From the cell containing the given text, extract its center point as [x, y] coordinate. 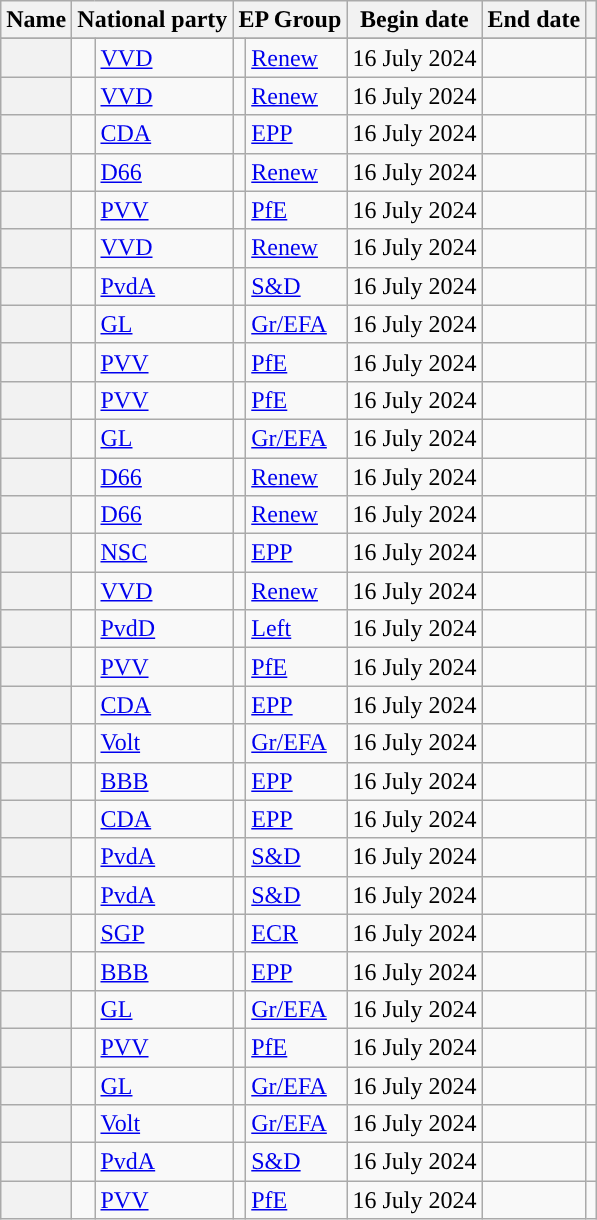
Name [36, 20]
End date [534, 20]
Left [296, 629]
Begin date [414, 20]
EP Group [290, 20]
NSC [164, 553]
National party [152, 20]
ECR [296, 933]
PvdD [164, 629]
SGP [164, 933]
